For the text-containing cell, return its midpoint in (X, Y) coordinate format. 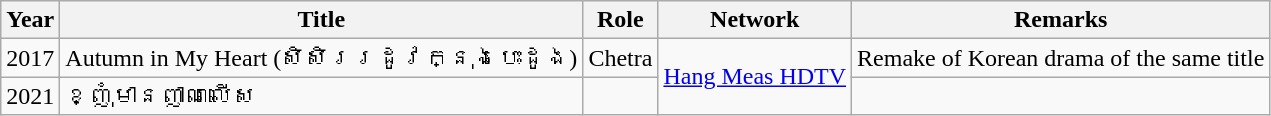
Hang Meas HDTV (755, 77)
Remarks (1061, 20)
2021 (30, 96)
Autumn in My Heart (សិសិររដូវក្នុងបេះដូង) (322, 58)
Remake of Korean drama of the same title (1061, 58)
Chetra (620, 58)
Role (620, 20)
Year (30, 20)
Network (755, 20)
2017 (30, 58)
Title (322, 20)
ខ្ញុំមានញាណលើស (322, 96)
